Locate the cell with the specified text and output its [x, y] center coordinate. 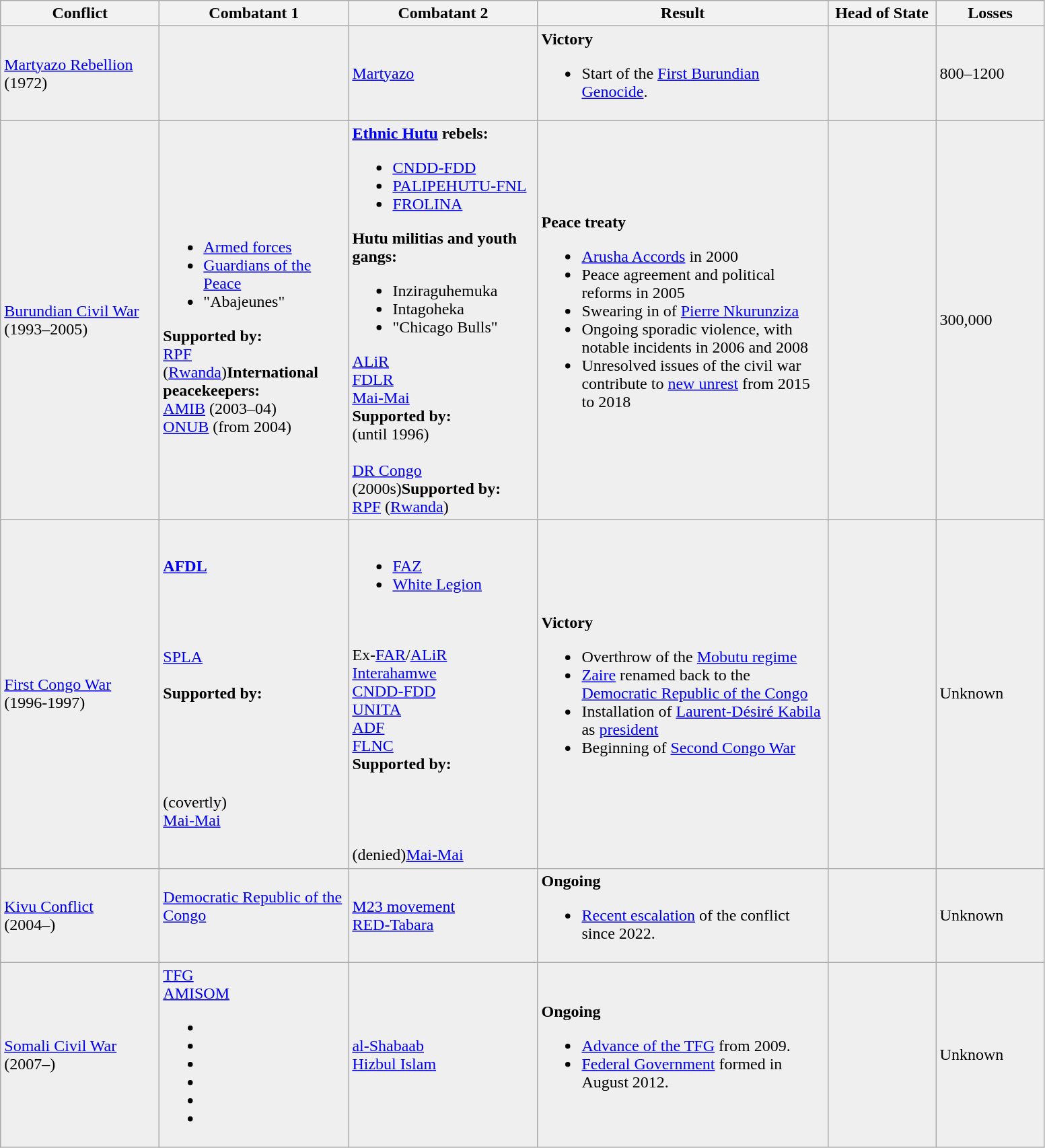
300,000 [990, 320]
Martyazo [443, 73]
AFDL SPLASupported by: (covertly)Mai-Mai [254, 694]
Democratic Republic of the Congo [254, 915]
VictoryStart of the First Burundian Genocide. [682, 73]
First Congo War(1996-1997) [80, 694]
Combatant 2 [443, 13]
Result [682, 13]
Armed forcesGuardians of the Peace"Abajeunes"Supported by:RPF (Rwanda)International peacekeepers: AMIB (2003–04) ONUB (from 2004) [254, 320]
Combatant 1 [254, 13]
Head of State [881, 13]
Kivu Conflict(2004–) [80, 915]
OngoingRecent escalation of the conflict since 2022. [682, 915]
FAZWhite Legion Ex-FAR/ALiR Interahamwe CNDD-FDD UNITA ADF FLNCSupported by: (denied)Mai-Mai [443, 694]
TFG AMISOM [254, 1055]
OngoingAdvance of the TFG from 2009.Federal Government formed in August 2012. [682, 1055]
800–1200 [990, 73]
Burundian Civil War(1993–2005) [80, 320]
Losses [990, 13]
Martyazo Rebellion(1972) [80, 73]
Conflict [80, 13]
Somali Civil War(2007–) [80, 1055]
al-Shabaab Hizbul Islam [443, 1055]
M23 movementRED-Tabara [443, 915]
